Determine the [x, y] coordinate at the center of the cell enclosing the given text.  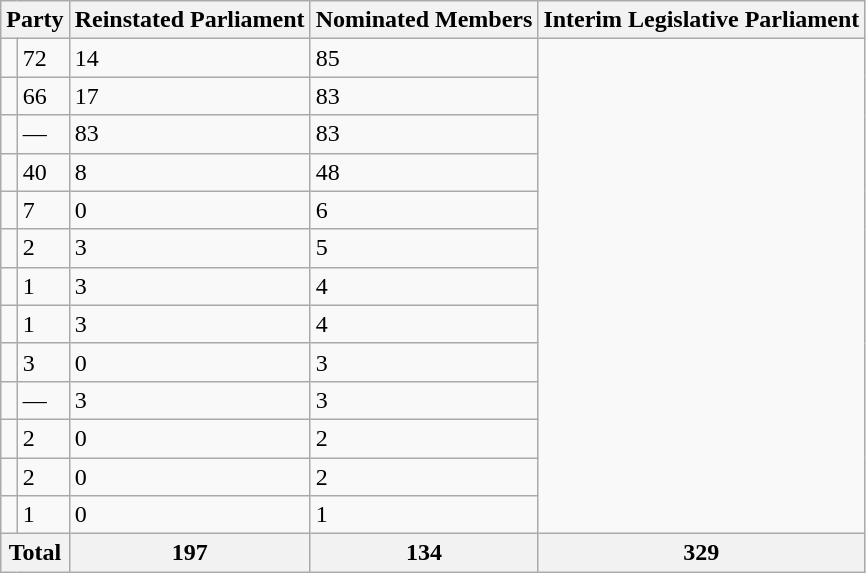
14 [190, 58]
6 [424, 210]
17 [190, 96]
66 [43, 96]
Total [35, 553]
Interim Legislative Parliament [702, 20]
197 [190, 553]
72 [43, 58]
85 [424, 58]
329 [702, 553]
5 [424, 248]
134 [424, 553]
7 [43, 210]
40 [43, 172]
Party [35, 20]
Nominated Members [424, 20]
48 [424, 172]
Reinstated Parliament [190, 20]
8 [190, 172]
